Provide the (X, Y) coordinate of the cell's center where the given text is located.  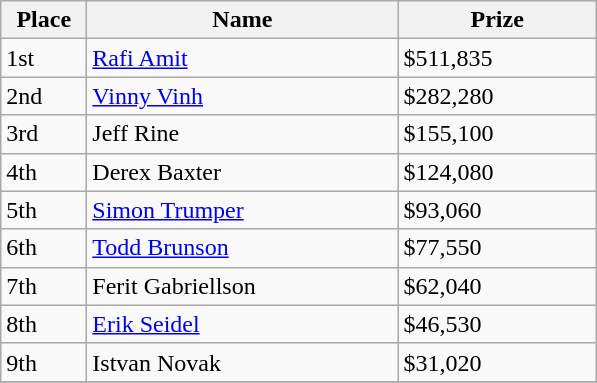
Name (242, 20)
7th (44, 286)
6th (44, 248)
$31,020 (498, 362)
Istvan Novak (242, 362)
$93,060 (498, 210)
9th (44, 362)
$77,550 (498, 248)
Todd Brunson (242, 248)
Jeff Rine (242, 134)
$124,080 (498, 172)
Rafi Amit (242, 58)
$155,100 (498, 134)
3rd (44, 134)
$511,835 (498, 58)
Derex Baxter (242, 172)
Ferit Gabriellson (242, 286)
8th (44, 324)
2nd (44, 96)
4th (44, 172)
$62,040 (498, 286)
$282,280 (498, 96)
Vinny Vinh (242, 96)
Prize (498, 20)
1st (44, 58)
5th (44, 210)
$46,530 (498, 324)
Simon Trumper (242, 210)
Erik Seidel (242, 324)
Place (44, 20)
